Determine the [X, Y] coordinate at the center of the cell enclosing the given text.  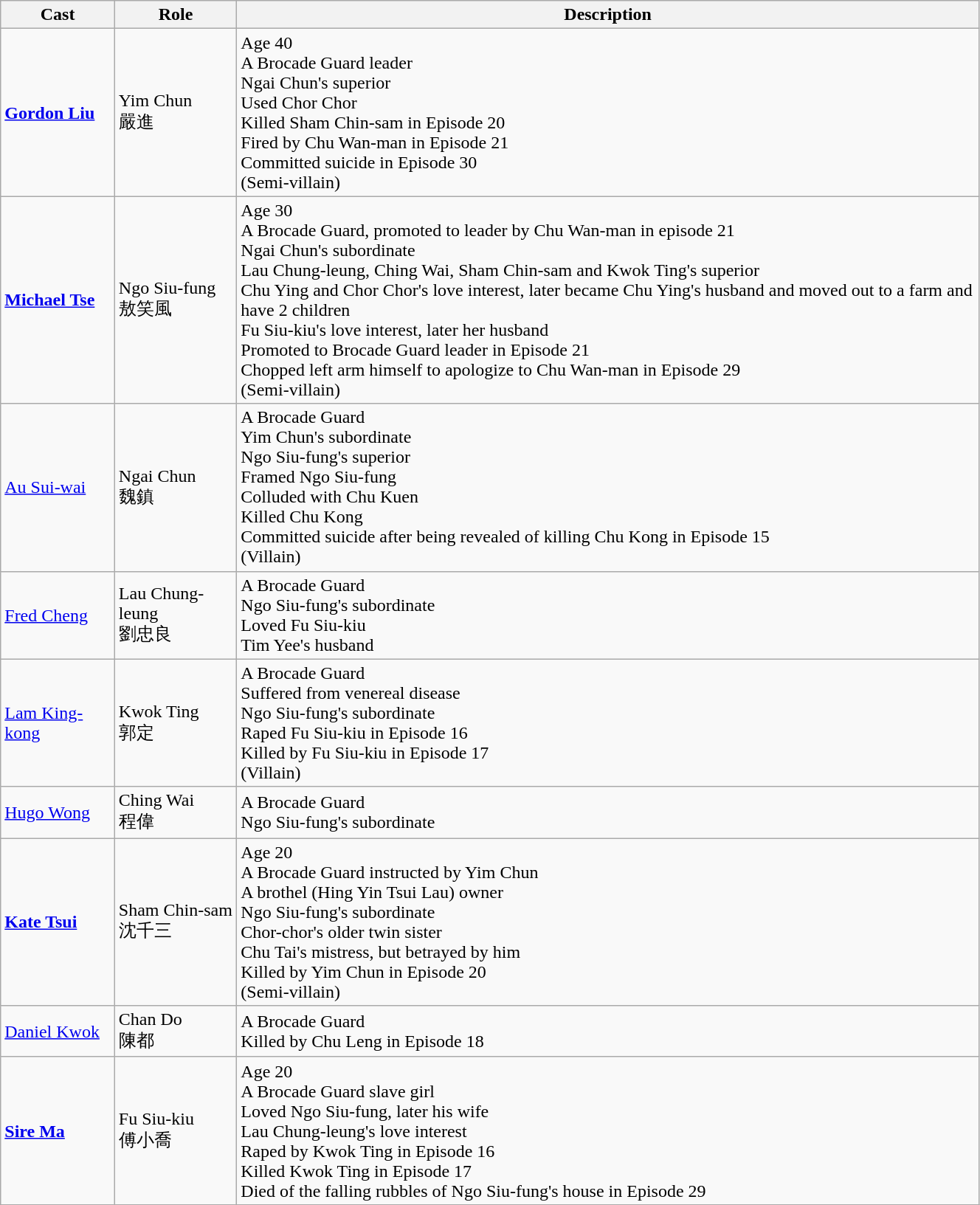
Michael Tse [58, 300]
Kate Tsui [58, 922]
Role [176, 15]
Daniel Kwok [58, 1032]
A Brocade GuardKilled by Chu Leng in Episode 18 [608, 1032]
Au Sui-wai [58, 487]
A Brocade GuardSuffered from venereal diseaseNgo Siu-fung's subordinateRaped Fu Siu-kiu in Episode 16Killed by Fu Siu-kiu in Episode 17(Villain) [608, 723]
Chan Do陳都 [176, 1032]
Lam King-kong [58, 723]
Hugo Wong [58, 812]
Yim Chun嚴進 [176, 112]
Gordon Liu [58, 112]
Kwok Ting郭定 [176, 723]
Fu Siu-kiu傅小喬 [176, 1130]
Sire Ma [58, 1130]
A Brocade GuardNgo Siu-fung's subordinate [608, 812]
A Brocade GuardNgo Siu-fung's subordinateLoved Fu Siu-kiuTim Yee's husband [608, 615]
Ngo Siu-fung敖笑風 [176, 300]
Sham Chin-sam沈千三 [176, 922]
Ching Wai程偉 [176, 812]
Ngai Chun魏鎮 [176, 487]
Fred Cheng [58, 615]
Lau Chung-leung劉忠良 [176, 615]
Cast [58, 15]
Description [608, 15]
